Extract the [x, y] coordinate from the center of the cell holding the provided text.  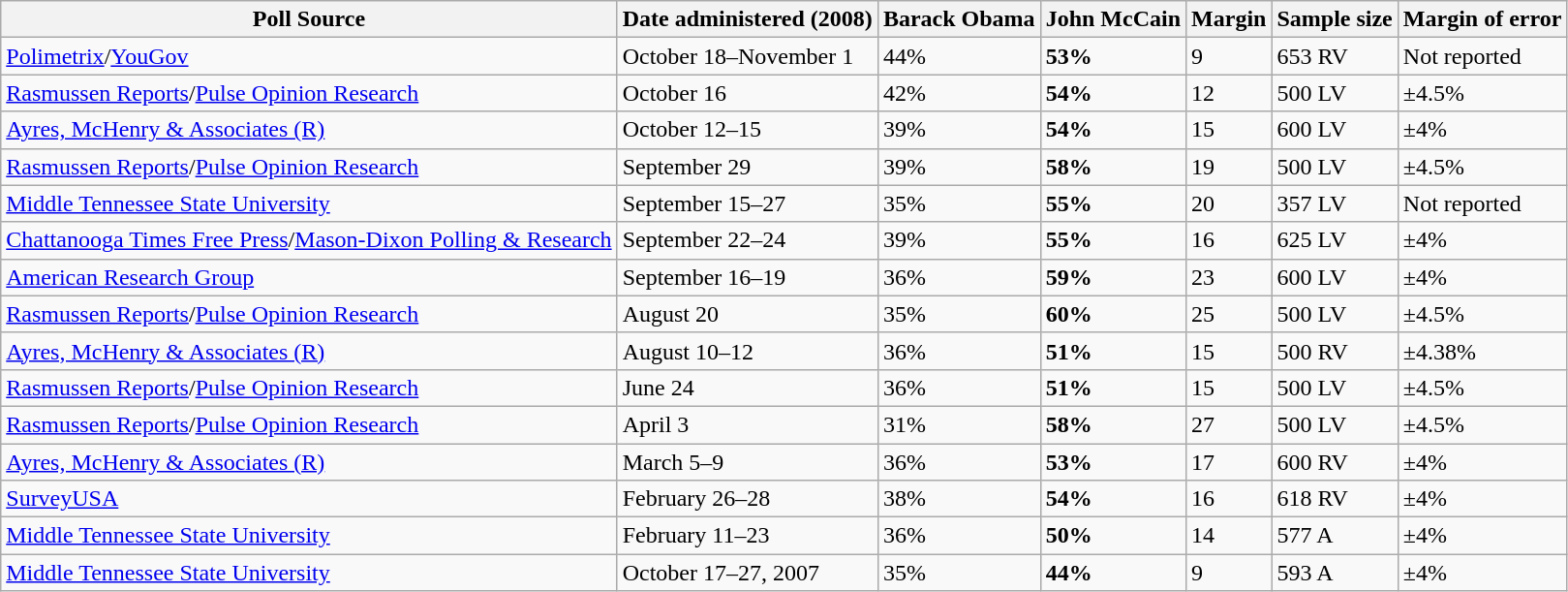
Margin of error [1482, 19]
38% [959, 499]
31% [959, 424]
Barack Obama [959, 19]
20 [1229, 203]
October 16 [748, 93]
50% [1113, 536]
600 RV [1335, 462]
April 3 [748, 424]
American Research Group [309, 277]
Margin [1229, 19]
September 22–24 [748, 240]
653 RV [1335, 56]
October 12–15 [748, 130]
Chattanooga Times Free Press/Mason-Dixon Polling & Research [309, 240]
625 LV [1335, 240]
357 LV [1335, 203]
17 [1229, 462]
March 5–9 [748, 462]
23 [1229, 277]
14 [1229, 536]
19 [1229, 167]
±4.38% [1482, 351]
500 RV [1335, 351]
27 [1229, 424]
Poll Source [309, 19]
September 29 [748, 167]
Sample size [1335, 19]
12 [1229, 93]
60% [1113, 314]
Polimetrix/YouGov [309, 56]
59% [1113, 277]
June 24 [748, 388]
577 A [1335, 536]
August 20 [748, 314]
618 RV [1335, 499]
Date administered (2008) [748, 19]
September 15–27 [748, 203]
John McCain [1113, 19]
February 26–28 [748, 499]
42% [959, 93]
September 16–19 [748, 277]
February 11–23 [748, 536]
SurveyUSA [309, 499]
593 A [1335, 573]
October 17–27, 2007 [748, 573]
October 18–November 1 [748, 56]
25 [1229, 314]
August 10–12 [748, 351]
